From the cell containing the given text, extract its center point as [x, y] coordinate. 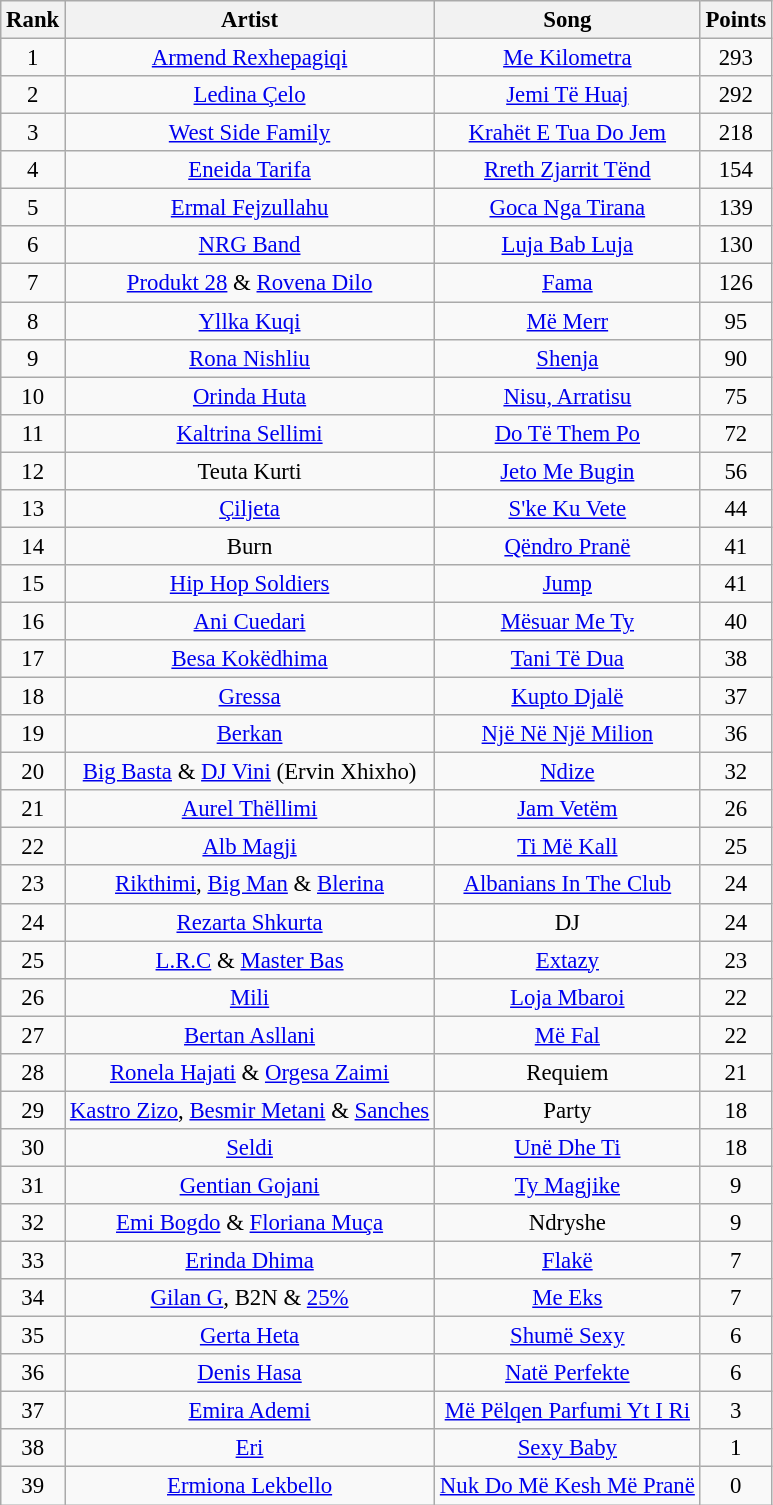
39 [33, 1486]
Jam Vetëm [568, 809]
Ty Magjike [568, 1185]
Fama [568, 283]
14 [33, 546]
10 [33, 396]
Qëndro Pranë [568, 546]
Një Në Një Milion [568, 734]
Besa Kokëdhima [250, 659]
20 [33, 772]
Nisu, Arratisu [568, 396]
130 [736, 245]
Party [568, 1110]
Jeto Me Bugin [568, 471]
16 [33, 621]
Extazy [568, 960]
Kaltrina Sellimi [250, 433]
90 [736, 358]
Më Pëlqen Parfumi Yt I Ri [568, 1411]
8 [33, 321]
2 [33, 95]
13 [33, 509]
Me Kilometra [568, 58]
35 [33, 1336]
Krahët E Tua Do Jem [568, 133]
L.R.C & Master Bas [250, 960]
Berkan [250, 734]
139 [736, 208]
West Side Family [250, 133]
Më Merr [568, 321]
11 [33, 433]
Natë Perfekte [568, 1373]
5 [33, 208]
Big Basta & DJ Vini (Ervin Xhixho) [250, 772]
28 [33, 1073]
Requiem [568, 1073]
15 [33, 584]
293 [736, 58]
Ti Më Kall [568, 847]
292 [736, 95]
72 [736, 433]
Tani Të Dua [568, 659]
Eneida Tarifa [250, 170]
Mësuar Me Ty [568, 621]
Gentian Gojani [250, 1185]
Burn [250, 546]
Emi Bogdo & Floriana Muça [250, 1223]
Jump [568, 584]
Song [568, 20]
Ani Cuedari [250, 621]
Nuk Do Më Kesh Më Pranë [568, 1486]
30 [33, 1148]
Gerta Heta [250, 1336]
33 [33, 1261]
44 [736, 509]
Emira Ademi [250, 1411]
Sexy Baby [568, 1449]
DJ [568, 922]
Mili [250, 997]
Rona Nishliu [250, 358]
Kastro Zizo, Besmir Metani & Sanches [250, 1110]
Ndize [568, 772]
Denis Hasa [250, 1373]
17 [33, 659]
Kupto Djalë [568, 697]
218 [736, 133]
Shumë Sexy [568, 1336]
Teuta Kurti [250, 471]
Seldi [250, 1148]
154 [736, 170]
Do Të Them Po [568, 433]
31 [33, 1185]
Aurel Thëllimi [250, 809]
126 [736, 283]
40 [736, 621]
Ermiona Lekbello [250, 1486]
Gilan G, B2N & 25% [250, 1298]
27 [33, 1035]
Gressa [250, 697]
Rank [33, 20]
19 [33, 734]
NRG Band [250, 245]
12 [33, 471]
Ndryshe [568, 1223]
S'ke Ku Vete [568, 509]
56 [736, 471]
Eri [250, 1449]
Erinda Dhima [250, 1261]
Bertan Asllani [250, 1035]
4 [33, 170]
Me Eks [568, 1298]
Ermal Fejzullahu [250, 208]
29 [33, 1110]
34 [33, 1298]
Çiljeta [250, 509]
Produkt 28 & Rovena Dilo [250, 283]
Artist [250, 20]
Ronela Hajati & Orgesa Zaimi [250, 1073]
Hip Hop Soldiers [250, 584]
75 [736, 396]
Rikthimi, Big Man & Blerina [250, 885]
Albanians In The Club [568, 885]
Armend Rexhepagiqi [250, 58]
Loja Mbaroi [568, 997]
Shenja [568, 358]
95 [736, 321]
Goca Nga Tirana [568, 208]
Yllka Kuqi [250, 321]
Ledina Çelo [250, 95]
Rezarta Shkurta [250, 922]
Unë Dhe Ti [568, 1148]
0 [736, 1486]
Points [736, 20]
Luja Bab Luja [568, 245]
Jemi Të Huaj [568, 95]
Më Fal [568, 1035]
Orinda Huta [250, 396]
Flakë [568, 1261]
Alb Magji [250, 847]
Rreth Zjarrit Tënd [568, 170]
